Determine the [X, Y] coordinate at the center of the cell enclosing the given text.  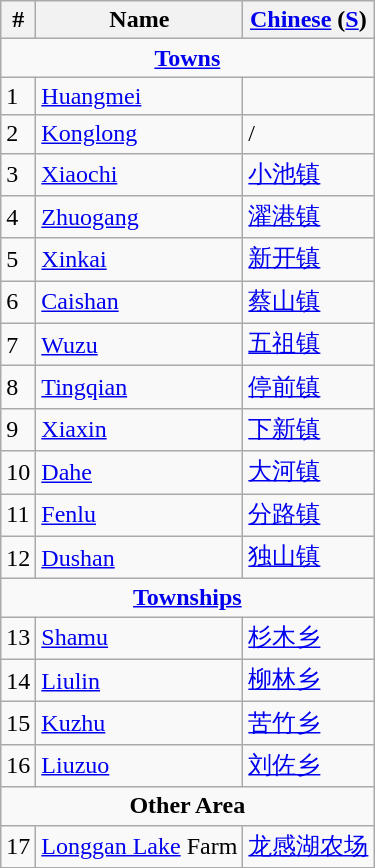
小池镇 [308, 174]
五祖镇 [308, 344]
14 [18, 680]
刘佐乡 [308, 766]
7 [18, 344]
Shamu [140, 638]
3 [18, 174]
Xinkai [140, 260]
10 [18, 472]
Liulin [140, 680]
Wuzu [140, 344]
Chinese (S) [308, 20]
大河镇 [308, 472]
Dahe [140, 472]
Xiaxin [140, 430]
Dushan [140, 558]
Towns [188, 58]
8 [18, 388]
独山镇 [308, 558]
Fenlu [140, 516]
柳林乡 [308, 680]
Kuzhu [140, 724]
12 [18, 558]
分路镇 [308, 516]
Konglong [140, 134]
濯港镇 [308, 218]
蔡山镇 [308, 302]
2 [18, 134]
Townships [188, 598]
11 [18, 516]
Huangmei [140, 96]
Zhuogang [140, 218]
17 [18, 846]
Caishan [140, 302]
/ [308, 134]
Xiaochi [140, 174]
13 [18, 638]
15 [18, 724]
16 [18, 766]
5 [18, 260]
Liuzuo [140, 766]
Tingqian [140, 388]
9 [18, 430]
下新镇 [308, 430]
停前镇 [308, 388]
Other Area [188, 806]
6 [18, 302]
4 [18, 218]
Name [140, 20]
# [18, 20]
杉木乡 [308, 638]
1 [18, 96]
龙感湖农场 [308, 846]
Longgan Lake Farm [140, 846]
新开镇 [308, 260]
苦竹乡 [308, 724]
